Determine the [X, Y] coordinate at the center of the cell enclosing the given text.  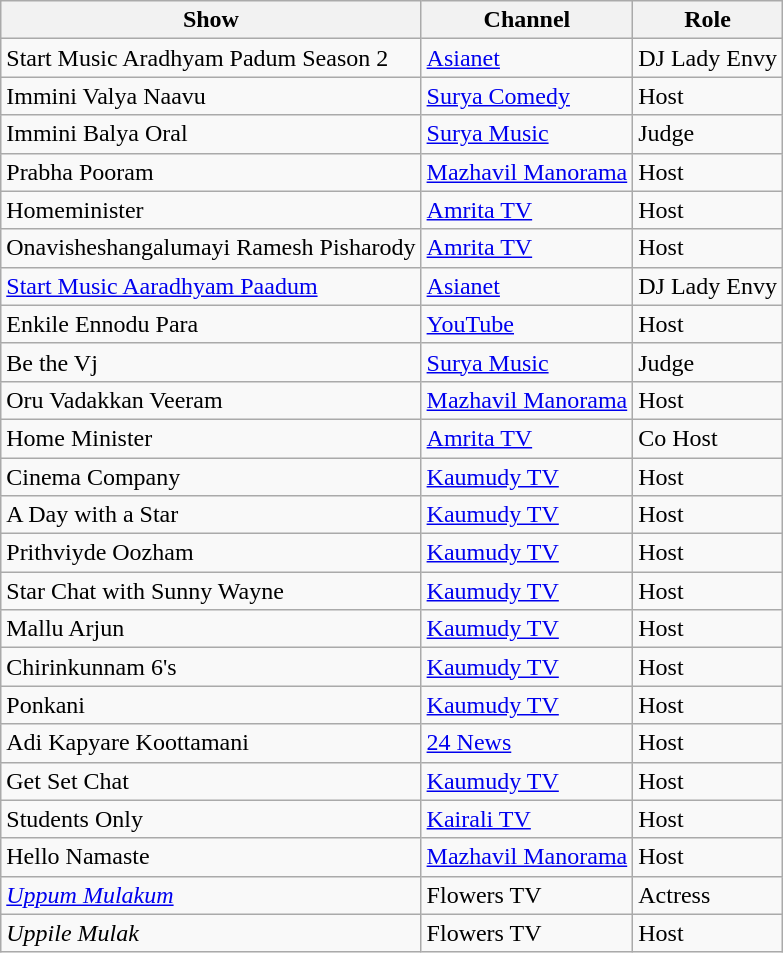
Surya Comedy [527, 96]
Home Minister [211, 438]
Prithviyde Oozham [211, 553]
Start Music Aradhyam Padum Season 2 [211, 58]
Uppile Mulak [211, 933]
Uppum Mulakum [211, 895]
Onavisheshangalumayi Ramesh Pisharody [211, 248]
YouTube [527, 324]
Get Set Chat [211, 781]
A Day with a Star [211, 515]
Co Host [708, 438]
Be the Vj [211, 362]
Immini Balya Oral [211, 134]
Kairali TV [527, 819]
Hello Namaste [211, 857]
Show [211, 20]
Students Only [211, 819]
Mallu Arjun [211, 629]
Channel [527, 20]
Ponkani [211, 705]
Adi Kapyare Koottamani [211, 743]
Actress [708, 895]
Chirinkunnam 6's [211, 667]
Cinema Company [211, 477]
Oru Vadakkan Veeram [211, 400]
Role [708, 20]
Start Music Aaradhyam Paadum [211, 286]
Homeminister [211, 210]
24 News [527, 743]
Immini Valya Naavu [211, 96]
Enkile Ennodu Para [211, 324]
Star Chat with Sunny Wayne [211, 591]
Prabha Pooram [211, 172]
